From the cell containing the given text, extract its center point as (X, Y) coordinate. 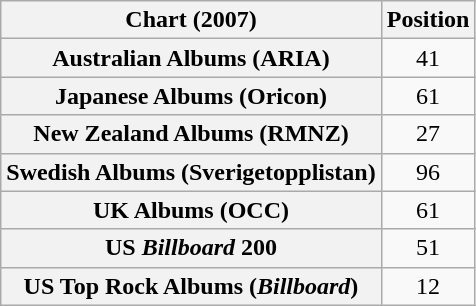
Position (428, 20)
New Zealand Albums (RMNZ) (191, 134)
UK Albums (OCC) (191, 210)
Australian Albums (ARIA) (191, 58)
96 (428, 172)
US Billboard 200 (191, 248)
Swedish Albums (Sverigetopplistan) (191, 172)
27 (428, 134)
12 (428, 286)
51 (428, 248)
Chart (2007) (191, 20)
41 (428, 58)
Japanese Albums (Oricon) (191, 96)
US Top Rock Albums (Billboard) (191, 286)
